Locate the cell with the specified text and output its (x, y) center coordinate. 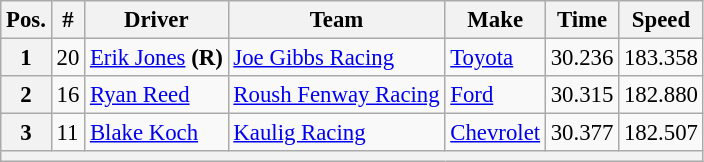
2 (26, 95)
Chevrolet (495, 133)
# (68, 20)
Kaulig Racing (336, 133)
Blake Koch (156, 133)
182.507 (662, 133)
30.377 (582, 133)
Toyota (495, 58)
Driver (156, 20)
182.880 (662, 95)
Make (495, 20)
Speed (662, 20)
Erik Jones (R) (156, 58)
Ford (495, 95)
Team (336, 20)
30.236 (582, 58)
Roush Fenway Racing (336, 95)
3 (26, 133)
Time (582, 20)
30.315 (582, 95)
1 (26, 58)
20 (68, 58)
11 (68, 133)
16 (68, 95)
Ryan Reed (156, 95)
183.358 (662, 58)
Pos. (26, 20)
Joe Gibbs Racing (336, 58)
